Detect which cell encompasses the target text, then output its (x, y) center coordinate. 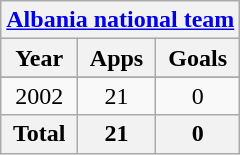
2002 (40, 96)
Apps (117, 58)
Year (40, 58)
Goals (197, 58)
Total (40, 134)
Albania national team (120, 20)
